Identify which cell holds the provided text, then report its (x, y) central coordinate. 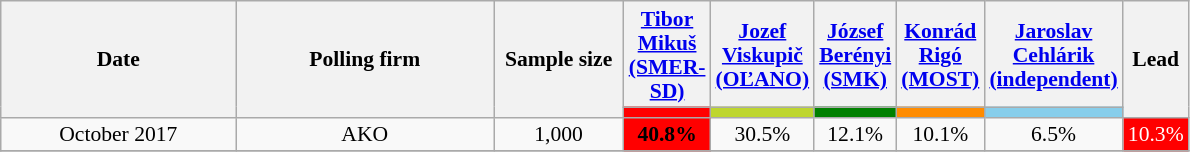
12.1% (855, 134)
Jaroslav Cehlárik (independent) (1053, 54)
Sample size (559, 59)
Date (118, 59)
Jozef Viskupič (OĽANO) (763, 54)
AKO (365, 134)
1,000 (559, 134)
40.8% (668, 134)
30.5% (763, 134)
Polling firm (365, 59)
Lead (1156, 59)
József Berényi (SMK) (855, 54)
Tibor Mikuš (SMER-SD) (668, 54)
10.1% (940, 134)
October 2017 (118, 134)
Konrád Rigó (MOST) (940, 54)
6.5% (1053, 134)
10.3% (1156, 134)
